Extract the (x, y) coordinate from the center of the cell holding the provided text.  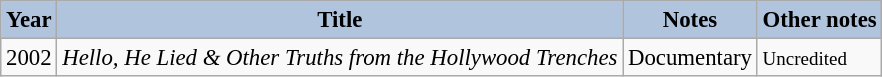
Documentary (690, 58)
2002 (29, 58)
Notes (690, 20)
Uncredited (820, 58)
Title (340, 20)
Year (29, 20)
Other notes (820, 20)
Hello, He Lied & Other Truths from the Hollywood Trenches (340, 58)
